Determine the [X, Y] coordinate at the center of the cell enclosing the given text.  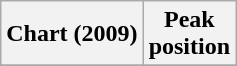
Chart (2009) [72, 34]
Peakposition [189, 34]
